Provide the (X, Y) coordinate of the cell's center where the given text is located.  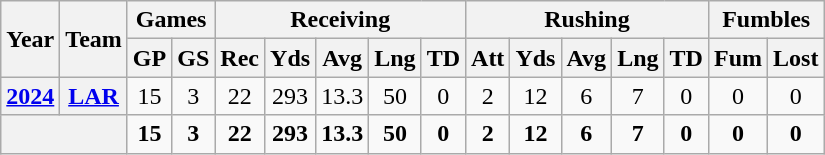
Att (488, 58)
Games (170, 20)
Fumbles (766, 20)
GS (194, 58)
Year (30, 39)
Rec (240, 58)
Receiving (340, 20)
Team (94, 39)
Fum (738, 58)
GP (149, 58)
Lost (796, 58)
2024 (30, 96)
Rushing (588, 20)
LAR (94, 96)
